Capture the cell that displays the provided text and extract its [X, Y] central coordinate. 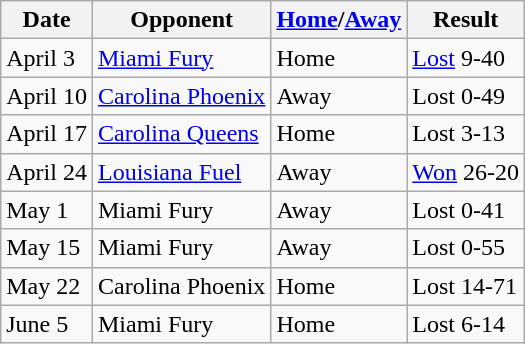
Won 26-20 [466, 172]
Lost 0-49 [466, 96]
Opponent [181, 20]
April 24 [47, 172]
May 1 [47, 210]
April 3 [47, 58]
Result [466, 20]
Lost 14-71 [466, 286]
Lost 0-41 [466, 210]
Home/Away [339, 20]
May 22 [47, 286]
Date [47, 20]
Lost 0-55 [466, 248]
Lost 9-40 [466, 58]
Louisiana Fuel [181, 172]
April 10 [47, 96]
May 15 [47, 248]
Lost 3-13 [466, 134]
Carolina Queens [181, 134]
April 17 [47, 134]
Lost 6-14 [466, 324]
June 5 [47, 324]
